Provide the (x, y) coordinate of the cell's center where the given text is located.  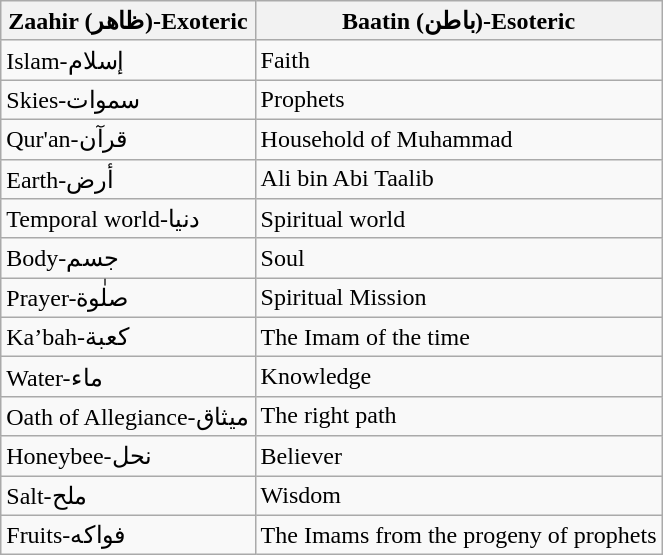
Water-ماء (128, 377)
Temporal world-دنيا (128, 219)
Earth-أرض (128, 179)
Oath of Allegiance-ميثاق (128, 416)
Wisdom (458, 496)
Believer (458, 456)
Prophets (458, 100)
The right path (458, 416)
Spiritual Mission (458, 298)
The Imam of the time (458, 337)
Skies-سموات (128, 100)
Honeybee-نحل (128, 456)
Salt-ملح (128, 496)
The Imams from the progeny of prophets (458, 535)
Faith (458, 60)
Qur'an-قرآن (128, 139)
Body-جسم (128, 258)
Ka’bah-كعبة (128, 337)
Soul (458, 258)
Fruits-فواكه (128, 535)
Islam-إسلام (128, 60)
Ali bin Abi Taalib (458, 179)
Spiritual world (458, 219)
Zaahir (ظاهر)-Exoteric (128, 21)
Baatin (باطن)-Esoteric (458, 21)
Prayer-صلٰوة (128, 298)
Household of Muhammad (458, 139)
Knowledge (458, 377)
